Search for the cell housing the specified text and yield its [X, Y] center coordinate. 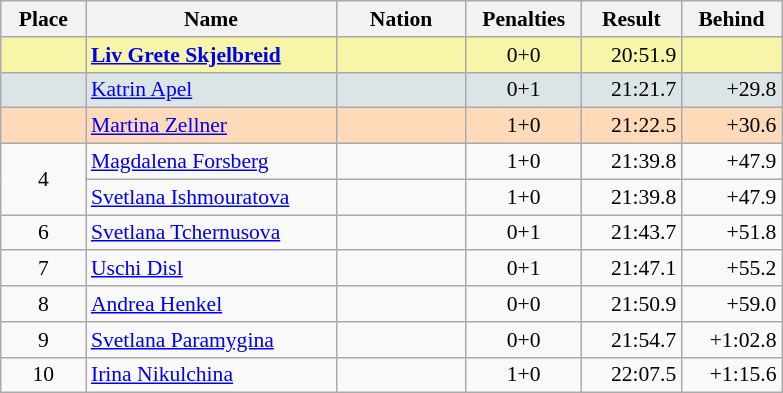
+1:02.8 [731, 340]
Behind [731, 19]
21:54.7 [631, 340]
Svetlana Ishmouratova [211, 197]
Martina Zellner [211, 126]
Magdalena Forsberg [211, 162]
+1:15.6 [731, 375]
Svetlana Tchernusova [211, 233]
Svetlana Paramygina [211, 340]
20:51.9 [631, 55]
+59.0 [731, 304]
Nation [401, 19]
Liv Grete Skjelbreid [211, 55]
+55.2 [731, 269]
22:07.5 [631, 375]
21:43.7 [631, 233]
Uschi Disl [211, 269]
7 [44, 269]
9 [44, 340]
21:21.7 [631, 90]
Penalties [524, 19]
Result [631, 19]
Katrin Apel [211, 90]
8 [44, 304]
Place [44, 19]
+29.8 [731, 90]
21:47.1 [631, 269]
10 [44, 375]
+51.8 [731, 233]
Irina Nikulchina [211, 375]
4 [44, 180]
6 [44, 233]
+30.6 [731, 126]
21:22.5 [631, 126]
Andrea Henkel [211, 304]
21:50.9 [631, 304]
Name [211, 19]
